Scan for the cell matching the given text and deliver its (x, y) coordinate at center. 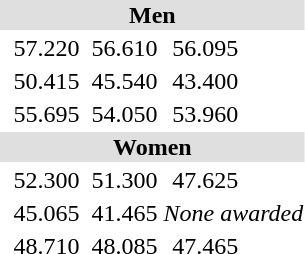
54.050 (124, 114)
45.540 (124, 81)
41.465 (124, 213)
57.220 (46, 48)
43.400 (238, 81)
55.695 (46, 114)
53.960 (238, 114)
56.610 (124, 48)
51.300 (124, 180)
52.300 (46, 180)
Men (152, 15)
47.625 (238, 180)
50.415 (46, 81)
None awarded (234, 213)
Women (152, 147)
56.095 (238, 48)
45.065 (46, 213)
